Return [x, y] of the center of cell containing provided text 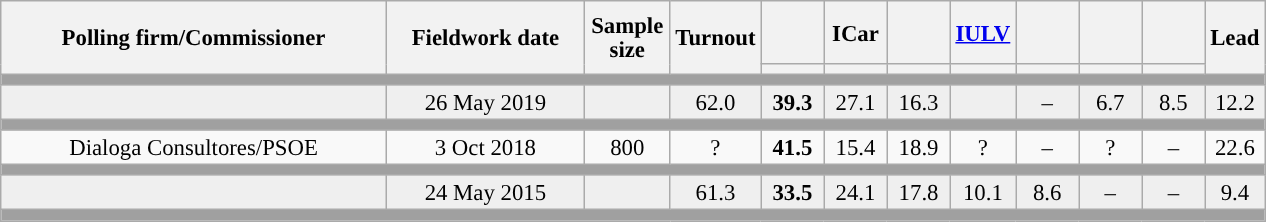
24 May 2015 [485, 194]
24.1 [856, 194]
IULV [982, 32]
Turnout [716, 38]
8.5 [1174, 102]
Dialoga Consultores/PSOE [194, 148]
17.8 [918, 194]
27.1 [856, 102]
Fieldwork date [485, 38]
41.5 [792, 148]
8.6 [1048, 194]
9.4 [1235, 194]
ICar [856, 32]
33.5 [792, 194]
800 [627, 148]
12.2 [1235, 102]
16.3 [918, 102]
15.4 [856, 148]
3 Oct 2018 [485, 148]
26 May 2019 [485, 102]
6.7 [1110, 102]
22.6 [1235, 148]
39.3 [792, 102]
Sample size [627, 38]
61.3 [716, 194]
10.1 [982, 194]
62.0 [716, 102]
18.9 [918, 148]
Lead [1235, 38]
Polling firm/Commissioner [194, 38]
